Provide the (X, Y) coordinate of the cell's center where the given text is located.  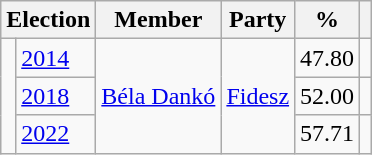
% (328, 20)
2022 (56, 134)
Béla Dankó (158, 96)
Fidesz (258, 96)
2018 (56, 96)
Election (48, 20)
2014 (56, 58)
52.00 (328, 96)
47.80 (328, 58)
57.71 (328, 134)
Member (158, 20)
Party (258, 20)
